Locate the cell with the specified text and output its (X, Y) center coordinate. 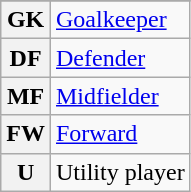
Defender (120, 58)
Midfielder (120, 96)
GK (26, 20)
Forward (120, 134)
Goalkeeper (120, 20)
DF (26, 58)
Utility player (120, 172)
MF (26, 96)
FW (26, 134)
U (26, 172)
